Return [x, y] of the center of cell containing provided text 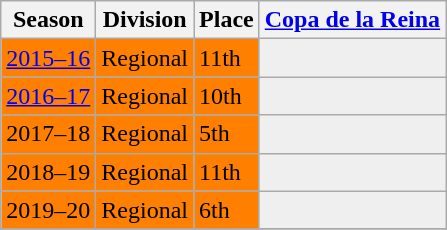
Division [145, 20]
6th [227, 210]
2019–20 [48, 210]
2017–18 [48, 134]
Place [227, 20]
2015–16 [48, 58]
2016–17 [48, 96]
Copa de la Reina [352, 20]
5th [227, 134]
2018–19 [48, 172]
Season [48, 20]
10th [227, 96]
